Locate the cell with the specified text and output its (X, Y) center coordinate. 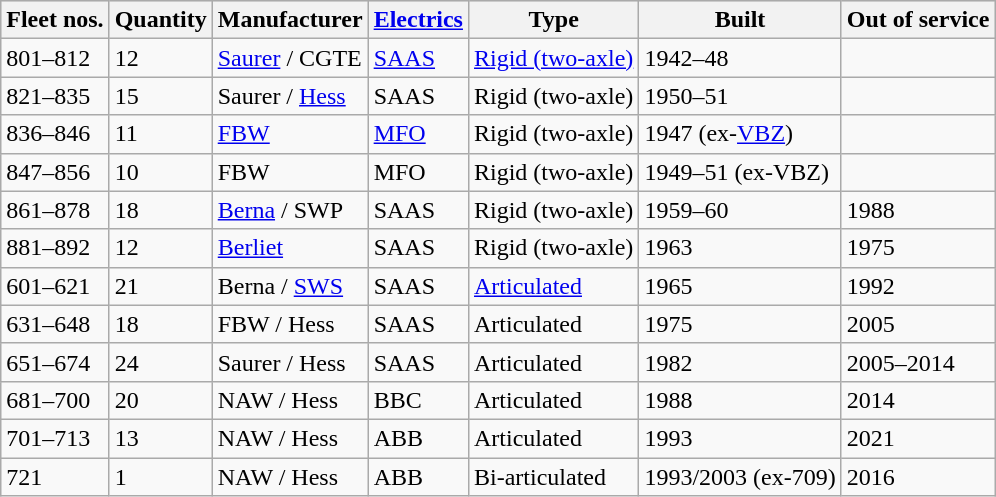
2014 (918, 400)
Fleet nos. (55, 20)
681–700 (55, 400)
1993 (740, 438)
BBC (418, 400)
801–812 (55, 58)
1949–51 (ex-VBZ) (740, 172)
631–648 (55, 324)
701–713 (55, 438)
Electrics (418, 20)
1959–60 (740, 210)
24 (160, 362)
15 (160, 96)
861–878 (55, 210)
2005–2014 (918, 362)
821–835 (55, 96)
1942–48 (740, 58)
Bi-articulated (553, 477)
11 (160, 134)
881–892 (55, 248)
10 (160, 172)
Berna / SWP (290, 210)
Saurer / CGTE (290, 58)
1963 (740, 248)
Built (740, 20)
836–846 (55, 134)
1947 (ex-VBZ) (740, 134)
Berliet (290, 248)
2016 (918, 477)
1950–51 (740, 96)
651–674 (55, 362)
Manufacturer (290, 20)
13 (160, 438)
1992 (918, 286)
2005 (918, 324)
601–621 (55, 286)
847–856 (55, 172)
FBW / Hess (290, 324)
Type (553, 20)
1982 (740, 362)
1965 (740, 286)
2021 (918, 438)
Out of service (918, 20)
1993/2003 (ex-709) (740, 477)
Berna / SWS (290, 286)
Quantity (160, 20)
21 (160, 286)
20 (160, 400)
721 (55, 477)
1 (160, 477)
